Capture the cell that displays the provided text and extract its (X, Y) central coordinate. 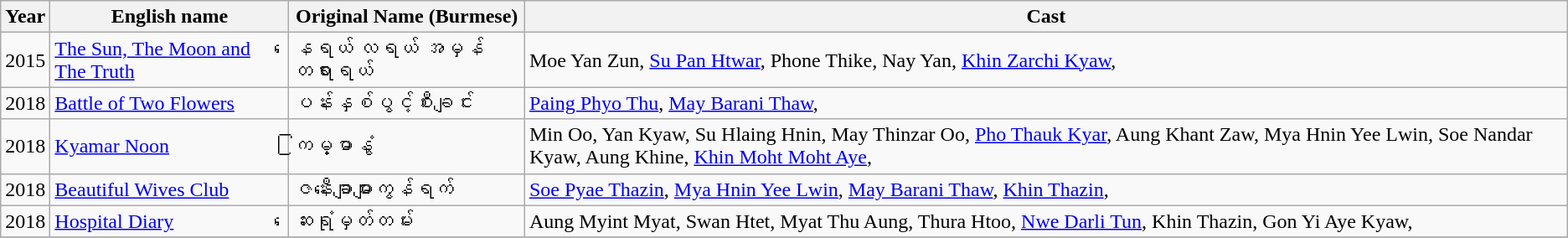
Moe Yan Zun, Su Pan Htwar, Phone Thike, Nay Yan, Khin Zarchi Kyaw, (1045, 60)
Beautiful Wives Club (169, 189)
ပန်းနှစ်ပွင့်စီးချင်း (407, 103)
Year (25, 17)
Min Oo, Yan Kyaw, Su Hlaing Hnin, May Thinzar Oo, Pho Thauk Kyar, Aung Khant Zaw, Mya Hnin Yee Lwin, Soe Nandar Kyaw, Aung Khine, Khin Moht Moht Aye, (1045, 146)
ဇနီးချောများကွန်ရက် (407, 189)
Battle of Two Flowers (169, 103)
Original Name (Burmese) (407, 17)
The Sun, The Moon and The Truth (169, 60)
Paing Phyo Thu, May Barani Thaw, (1045, 103)
Aung Myint Myat, Swan Htet, Myat Thu Aung, Thura Htoo, Nwe Darli Tun, Khin Thazin, Gon Yi Aye Kyaw, (1045, 221)
2015 (25, 60)
ကြမ္မာနွံ (407, 146)
Soe Pyae Thazin, Mya Hnin Yee Lwin, May Barani Thaw, Khin Thazin, (1045, 189)
English name (169, 17)
Cast (1045, 17)
ဆေးရုံမှတ်တမ်း (407, 221)
Hospital Diary (169, 221)
နေရယ် လရယ် အမှန်တရားရယ် (407, 60)
Kyamar Noon (169, 146)
